Output the (x, y) coordinate of the center of the cell containing the given text.  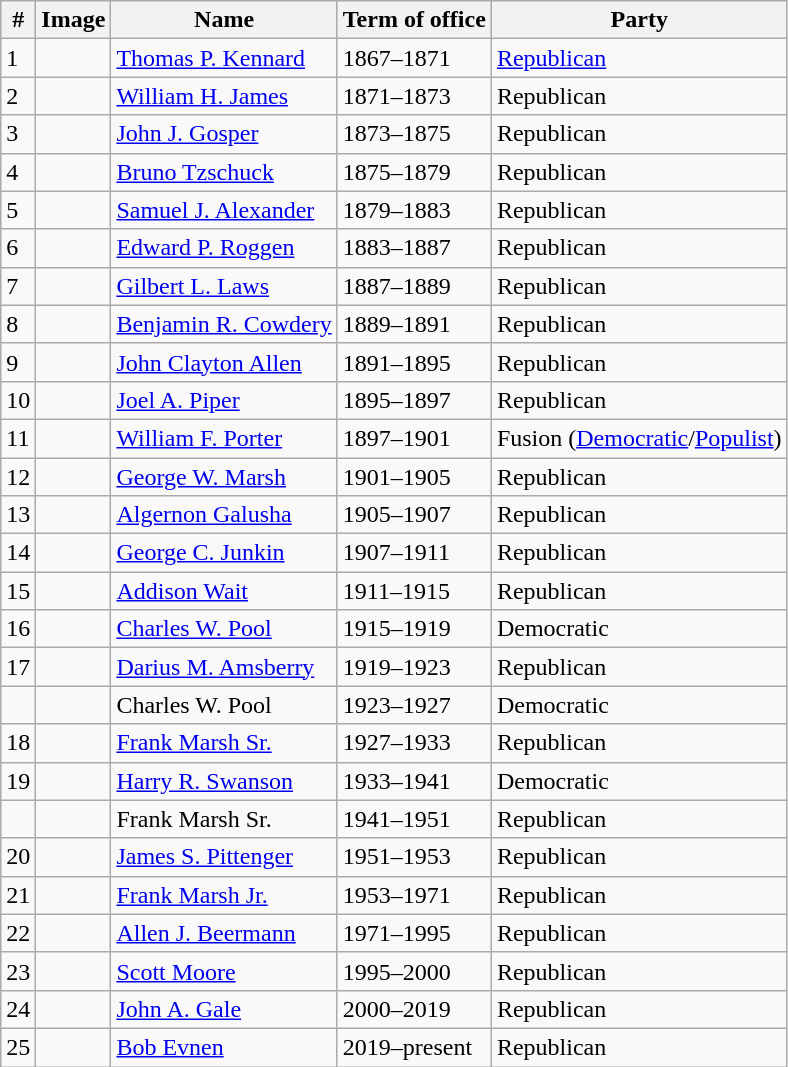
Joel A. Piper (224, 400)
3 (18, 134)
20 (18, 857)
1995–2000 (414, 971)
1953–1971 (414, 895)
2 (18, 96)
16 (18, 629)
13 (18, 515)
22 (18, 933)
Addison Wait (224, 591)
1919–1923 (414, 667)
Term of office (414, 20)
Darius M. Amsberry (224, 667)
10 (18, 400)
19 (18, 781)
15 (18, 591)
Gilbert L. Laws (224, 286)
Party (639, 20)
18 (18, 743)
Fusion (Democratic/Populist) (639, 438)
5 (18, 210)
George W. Marsh (224, 477)
1895–1897 (414, 400)
1887–1889 (414, 286)
George C. Junkin (224, 553)
6 (18, 248)
John A. Gale (224, 1009)
Harry R. Swanson (224, 781)
1971–1995 (414, 933)
1879–1883 (414, 210)
Thomas P. Kennard (224, 58)
2019–present (414, 1047)
1923–1927 (414, 705)
Benjamin R. Cowdery (224, 324)
1883–1887 (414, 248)
1873–1875 (414, 134)
1889–1891 (414, 324)
1927–1933 (414, 743)
1951–1953 (414, 857)
8 (18, 324)
John Clayton Allen (224, 362)
7 (18, 286)
14 (18, 553)
1 (18, 58)
Bob Evnen (224, 1047)
Image (74, 20)
11 (18, 438)
1901–1905 (414, 477)
9 (18, 362)
William F. Porter (224, 438)
4 (18, 172)
James S. Pittenger (224, 857)
1875–1879 (414, 172)
1905–1907 (414, 515)
1933–1941 (414, 781)
Edward P. Roggen (224, 248)
Samuel J. Alexander (224, 210)
1907–1911 (414, 553)
William H. James (224, 96)
Bruno Tzschuck (224, 172)
1911–1915 (414, 591)
25 (18, 1047)
Allen J. Beermann (224, 933)
1941–1951 (414, 819)
1897–1901 (414, 438)
John J. Gosper (224, 134)
21 (18, 895)
Scott Moore (224, 971)
17 (18, 667)
1891–1895 (414, 362)
24 (18, 1009)
Frank Marsh Jr. (224, 895)
12 (18, 477)
2000–2019 (414, 1009)
1867–1871 (414, 58)
Algernon Galusha (224, 515)
# (18, 20)
1915–1919 (414, 629)
1871–1873 (414, 96)
23 (18, 971)
Name (224, 20)
